Output the [X, Y] coordinate of the center of the cell containing the given text.  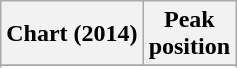
Chart (2014) [72, 34]
Peakposition [189, 34]
